Provide the [X, Y] coordinate of the cell's center where the given text is located.  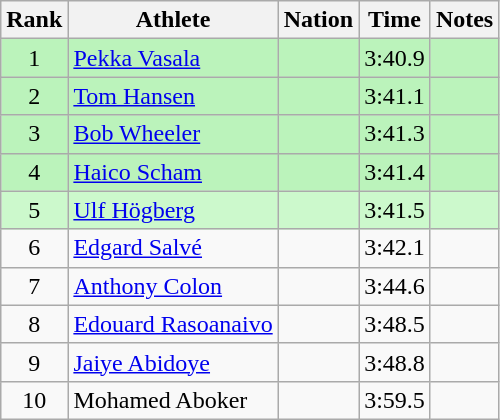
Haico Scham [173, 172]
Pekka Vasala [173, 58]
Notes [464, 20]
3:59.5 [395, 400]
3:41.5 [395, 210]
4 [34, 172]
6 [34, 248]
Anthony Colon [173, 286]
3:48.5 [395, 324]
1 [34, 58]
2 [34, 96]
Time [395, 20]
3:41.1 [395, 96]
3:44.6 [395, 286]
Athlete [173, 20]
3:42.1 [395, 248]
10 [34, 400]
7 [34, 286]
Edouard Rasoanaivo [173, 324]
Mohamed Aboker [173, 400]
3:41.4 [395, 172]
9 [34, 362]
Rank [34, 20]
5 [34, 210]
Bob Wheeler [173, 134]
Tom Hansen [173, 96]
8 [34, 324]
3:41.3 [395, 134]
Jaiye Abidoye [173, 362]
Nation [318, 20]
Ulf Högberg [173, 210]
Edgard Salvé [173, 248]
3:40.9 [395, 58]
3:48.8 [395, 362]
3 [34, 134]
